Extract the [X, Y] coordinate from the center of the cell holding the provided text.  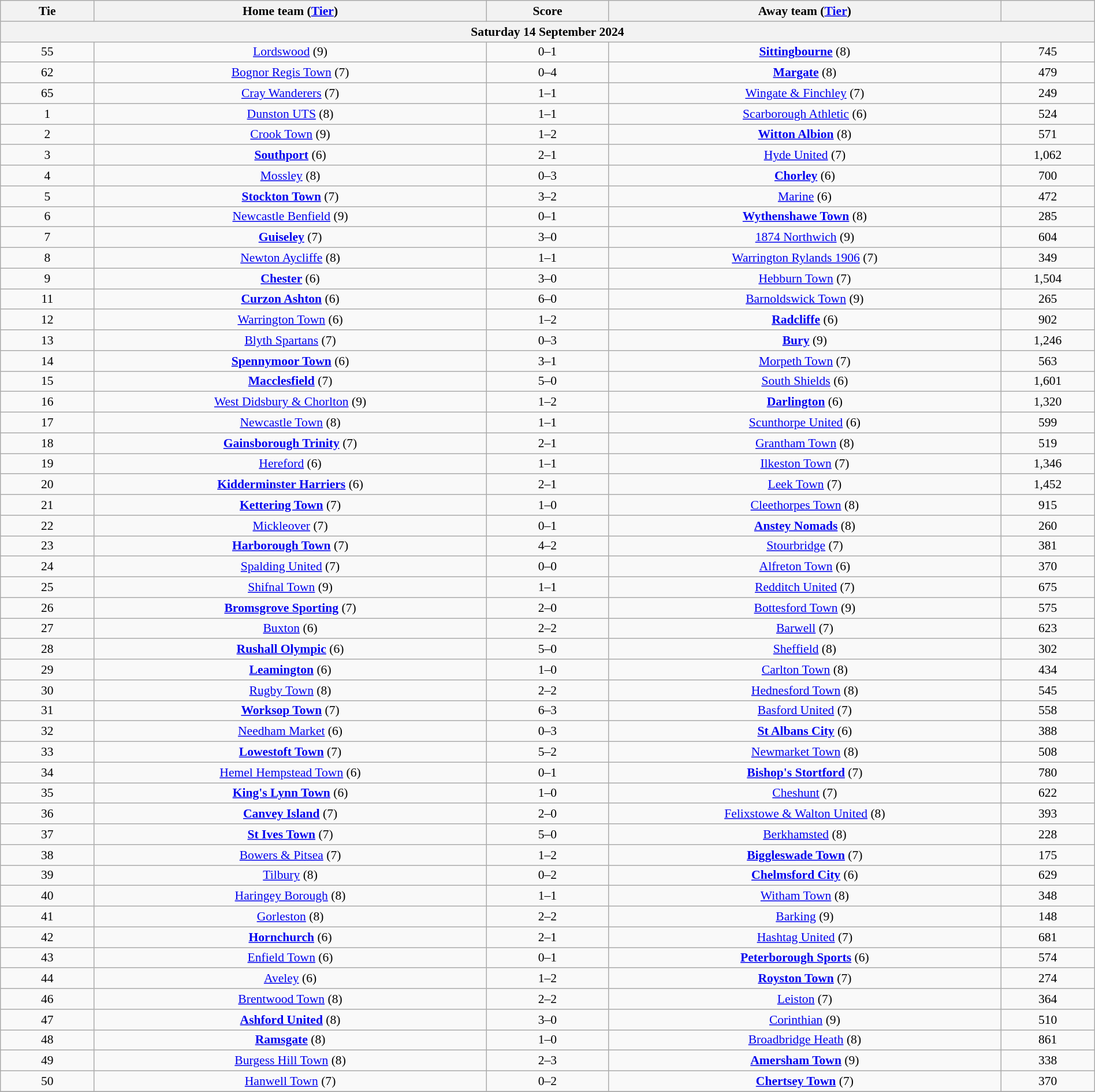
Warrington Rylands 1906 (7) [805, 258]
31 [47, 711]
700 [1048, 176]
2 [47, 135]
381 [1048, 546]
Cray Wanderers (7) [290, 94]
571 [1048, 135]
Berkhamsted (8) [805, 834]
Curzon Ashton (6) [290, 299]
Ilkeston Town (7) [805, 464]
39 [47, 875]
1,601 [1048, 381]
902 [1048, 320]
Peterborough Sports (6) [805, 958]
302 [1048, 649]
Scunthorpe United (6) [805, 423]
Alfreton Town (6) [805, 567]
19 [47, 464]
Hereford (6) [290, 464]
472 [1048, 196]
Grantham Town (8) [805, 443]
Wythenshawe Town (8) [805, 217]
Spennymoor Town (6) [290, 361]
Darlington (6) [805, 402]
17 [47, 423]
175 [1048, 855]
Bognor Regis Town (7) [290, 73]
Gorleston (8) [290, 917]
393 [1048, 814]
Bishop's Stortford (7) [805, 772]
1 [47, 114]
41 [47, 917]
5 [47, 196]
28 [47, 649]
745 [1048, 52]
Warrington Town (6) [290, 320]
22 [47, 526]
4–2 [547, 546]
Carlton Town (8) [805, 670]
Gainsborough Trinity (7) [290, 443]
Hashtag United (7) [805, 937]
Sittingbourne (8) [805, 52]
Buxton (6) [290, 629]
43 [47, 958]
Wingate & Finchley (7) [805, 94]
Newcastle Benfield (9) [290, 217]
388 [1048, 731]
623 [1048, 629]
5–2 [547, 752]
30 [47, 690]
Burgess Hill Town (8) [290, 1061]
574 [1048, 958]
8 [47, 258]
Morpeth Town (7) [805, 361]
24 [47, 567]
Chertsey Town (7) [805, 1082]
0–4 [547, 73]
3–1 [547, 361]
7 [47, 237]
Away team (Tier) [805, 11]
62 [47, 73]
St Albans City (6) [805, 731]
Barking (9) [805, 917]
1,346 [1048, 464]
Tie [47, 11]
260 [1048, 526]
Kidderminster Harriers (6) [290, 485]
50 [47, 1082]
South Shields (6) [805, 381]
265 [1048, 299]
Cheshunt (7) [805, 793]
King's Lynn Town (6) [290, 793]
681 [1048, 937]
21 [47, 505]
Bromsgrove Sporting (7) [290, 608]
675 [1048, 588]
1,452 [1048, 485]
563 [1048, 361]
Dunston UTS (8) [290, 114]
Anstey Nomads (8) [805, 526]
Scarborough Athletic (6) [805, 114]
13 [47, 340]
15 [47, 381]
46 [47, 999]
Spalding United (7) [290, 567]
Hanwell Town (7) [290, 1082]
1,246 [1048, 340]
Rugby Town (8) [290, 690]
Newcastle Town (8) [290, 423]
23 [47, 546]
6 [47, 217]
Biggleswade Town (7) [805, 855]
Enfield Town (6) [290, 958]
20 [47, 485]
Rushall Olympic (6) [290, 649]
27 [47, 629]
Stockton Town (7) [290, 196]
47 [47, 1020]
228 [1048, 834]
Chorley (6) [805, 176]
Crook Town (9) [290, 135]
Corinthian (9) [805, 1020]
1,320 [1048, 402]
44 [47, 979]
274 [1048, 979]
575 [1048, 608]
558 [1048, 711]
14 [47, 361]
Hednesford Town (8) [805, 690]
16 [47, 402]
St Ives Town (7) [290, 834]
32 [47, 731]
Ramsgate (8) [290, 1040]
Newmarket Town (8) [805, 752]
249 [1048, 94]
Harborough Town (7) [290, 546]
Ashford United (8) [290, 1020]
Leek Town (7) [805, 485]
Sheffield (8) [805, 649]
2–3 [547, 1061]
338 [1048, 1061]
Mossley (8) [290, 176]
Amersham Town (9) [805, 1061]
Barwell (7) [805, 629]
West Didsbury & Chorlton (9) [290, 402]
Witham Town (8) [805, 896]
Barnoldswick Town (9) [805, 299]
524 [1048, 114]
Worksop Town (7) [290, 711]
Kettering Town (7) [290, 505]
Tilbury (8) [290, 875]
18 [47, 443]
25 [47, 588]
12 [47, 320]
Radcliffe (6) [805, 320]
Home team (Tier) [290, 11]
65 [47, 94]
508 [1048, 752]
780 [1048, 772]
Brentwood Town (8) [290, 999]
604 [1048, 237]
861 [1048, 1040]
Felixstowe & Walton United (8) [805, 814]
Basford United (7) [805, 711]
519 [1048, 443]
Cleethorpes Town (8) [805, 505]
Chester (6) [290, 278]
Broadbridge Heath (8) [805, 1040]
Witton Albion (8) [805, 135]
34 [47, 772]
55 [47, 52]
Hornchurch (6) [290, 937]
1,062 [1048, 155]
37 [47, 834]
33 [47, 752]
Southport (6) [290, 155]
Leiston (7) [805, 999]
434 [1048, 670]
599 [1048, 423]
Newton Aycliffe (8) [290, 258]
49 [47, 1061]
11 [47, 299]
1,504 [1048, 278]
0–0 [547, 567]
Lowestoft Town (7) [290, 752]
285 [1048, 217]
Blyth Spartans (7) [290, 340]
42 [47, 937]
Hyde United (7) [805, 155]
40 [47, 896]
6–0 [547, 299]
Leamington (6) [290, 670]
Aveley (6) [290, 979]
3 [47, 155]
Royston Town (7) [805, 979]
Redditch United (7) [805, 588]
Bowers & Pitsea (7) [290, 855]
3–2 [547, 196]
479 [1048, 73]
Shifnal Town (9) [290, 588]
Score [547, 11]
Saturday 14 September 2024 [547, 32]
38 [47, 855]
Guiseley (7) [290, 237]
Mickleover (7) [290, 526]
Hebburn Town (7) [805, 278]
6–3 [547, 711]
1874 Northwich (9) [805, 237]
Bury (9) [805, 340]
29 [47, 670]
545 [1048, 690]
915 [1048, 505]
26 [47, 608]
9 [47, 278]
Needham Market (6) [290, 731]
Chelmsford City (6) [805, 875]
36 [47, 814]
48 [47, 1040]
Haringey Borough (8) [290, 896]
4 [47, 176]
Bottesford Town (9) [805, 608]
Stourbridge (7) [805, 546]
Macclesfield (7) [290, 381]
Canvey Island (7) [290, 814]
622 [1048, 793]
Margate (8) [805, 73]
Marine (6) [805, 196]
Hemel Hempstead Town (6) [290, 772]
629 [1048, 875]
349 [1048, 258]
348 [1048, 896]
148 [1048, 917]
Lordswood (9) [290, 52]
364 [1048, 999]
510 [1048, 1020]
35 [47, 793]
